Locate the cell with the specified text and output its (X, Y) center coordinate. 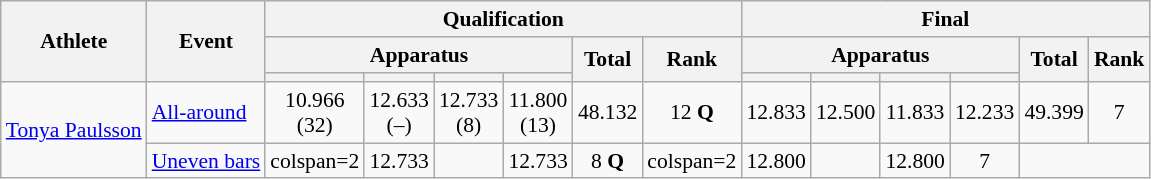
Athlete (74, 42)
11.800(13) (538, 112)
Uneven bars (206, 161)
11.833 (914, 112)
48.132 (608, 112)
12.233 (984, 112)
12.733(8) (468, 112)
49.399 (1054, 112)
Event (206, 42)
All-around (206, 112)
10.966(32) (314, 112)
12.633(–) (398, 112)
8 Q (608, 161)
12 Q (692, 112)
12.500 (846, 112)
Qualification (503, 19)
Tonya Paulsson (74, 130)
Final (945, 19)
12.833 (776, 112)
